Output the (X, Y) coordinate of the center of the cell containing the given text.  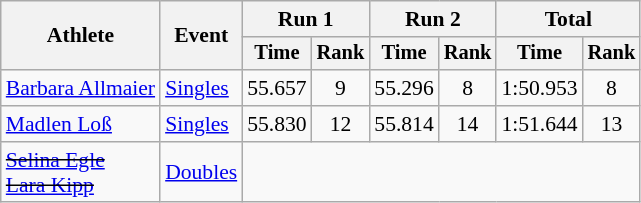
13 (612, 124)
Total (568, 19)
Selina EgleLara Kipp (80, 172)
55.296 (404, 88)
Run 1 (306, 19)
9 (341, 88)
55.657 (276, 88)
55.830 (276, 124)
Doubles (201, 172)
Run 2 (432, 19)
Madlen Loß (80, 124)
Barbara Allmaier (80, 88)
55.814 (404, 124)
14 (468, 124)
1:50.953 (539, 88)
Event (201, 36)
12 (341, 124)
Athlete (80, 36)
1:51.644 (539, 124)
